From the cell containing the given text, extract its center point as (x, y) coordinate. 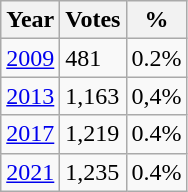
1,219 (93, 134)
0.2% (156, 58)
% (156, 20)
0,4% (156, 96)
2013 (30, 96)
2017 (30, 134)
1,163 (93, 96)
Year (30, 20)
Votes (93, 20)
1,235 (93, 172)
481 (93, 58)
2021 (30, 172)
2009 (30, 58)
